Return the [X, Y] coordinate for the center point of the cell that contains the specified text.  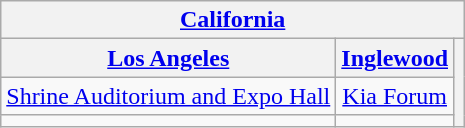
Shrine Auditorium and Expo Hall [168, 96]
Kia Forum [395, 96]
California [233, 20]
Inglewood [395, 58]
Los Angeles [168, 58]
